Scan for the cell matching the given text and deliver its [X, Y] coordinate at center. 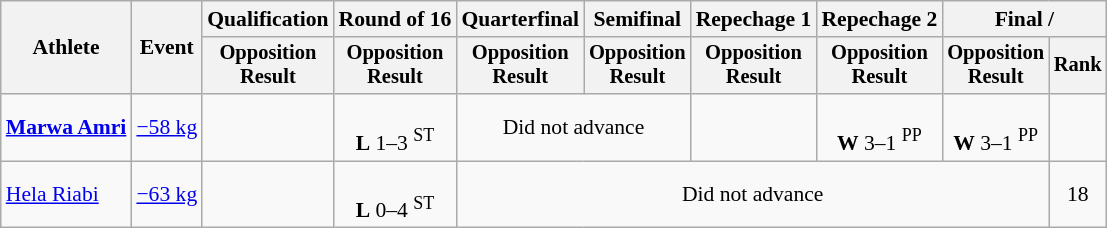
Marwa Amri [66, 128]
L 0–4 ST [396, 194]
Quarterfinal [520, 19]
Final / [1024, 19]
Semifinal [638, 19]
Repechage 2 [879, 19]
Qualification [268, 19]
Rank [1078, 66]
−63 kg [166, 194]
Event [166, 48]
L 1–3 ST [396, 128]
18 [1078, 194]
Repechage 1 [754, 19]
−58 kg [166, 128]
Hela Riabi [66, 194]
Athlete [66, 48]
Round of 16 [396, 19]
